Capture the cell that displays the provided text and extract its [x, y] central coordinate. 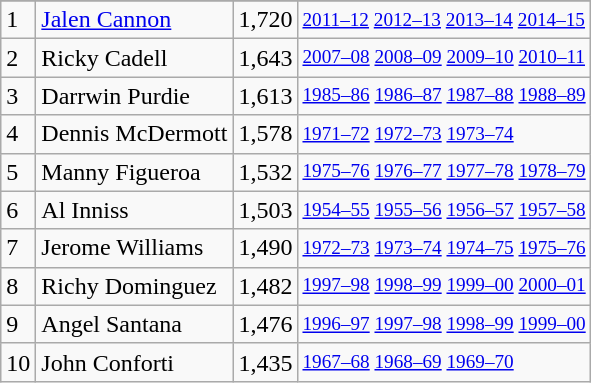
1,482 [266, 286]
Manny Figueroa [134, 172]
1,435 [266, 362]
1,578 [266, 134]
1985–86 1986–87 1987–88 1988–89 [444, 96]
Richy Dominguez [134, 286]
Dennis McDermott [134, 134]
6 [18, 210]
1996–97 1997–98 1998–99 1999–00 [444, 324]
1972–73 1973–74 1974–75 1975–76 [444, 248]
4 [18, 134]
1954–55 1955–56 1956–57 1957–58 [444, 210]
2011–12 2012–13 2013–14 2014–15 [444, 20]
1 [18, 20]
3 [18, 96]
9 [18, 324]
2007–08 2008–09 2009–10 2010–11 [444, 58]
1,720 [266, 20]
John Conforti [134, 362]
Ricky Cadell [134, 58]
1,643 [266, 58]
1,476 [266, 324]
1,503 [266, 210]
Angel Santana [134, 324]
7 [18, 248]
1997–98 1998–99 1999–00 2000–01 [444, 286]
1,613 [266, 96]
Jerome Williams [134, 248]
Darrwin Purdie [134, 96]
1975–76 1976–77 1977–78 1978–79 [444, 172]
5 [18, 172]
2 [18, 58]
1967–68 1968–69 1969–70 [444, 362]
1,490 [266, 248]
Al Inniss [134, 210]
8 [18, 286]
10 [18, 362]
1,532 [266, 172]
Jalen Cannon [134, 20]
1971–72 1972–73 1973–74 [444, 134]
